Extract the (X, Y) coordinate from the center of the cell holding the provided text.  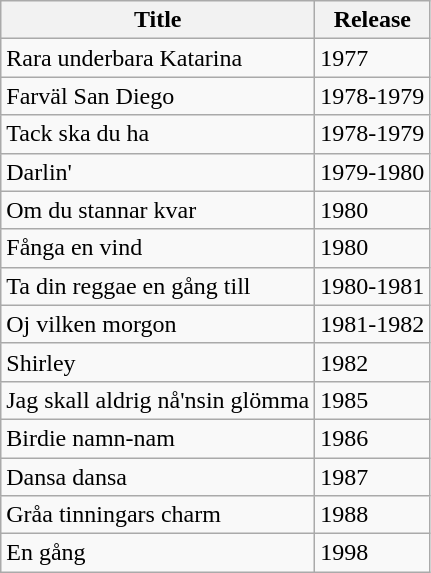
Dansa dansa (158, 477)
1987 (372, 477)
En gång (158, 553)
1980-1981 (372, 286)
Release (372, 20)
1981-1982 (372, 324)
Shirley (158, 362)
Farväl San Diego (158, 96)
Tack ska du ha (158, 134)
Jag skall aldrig nå'nsin glömma (158, 400)
1998 (372, 553)
Om du stannar kvar (158, 210)
Oj vilken morgon (158, 324)
Rara underbara Katarina (158, 58)
1979-1980 (372, 172)
Gråa tinningars charm (158, 515)
Darlin' (158, 172)
1985 (372, 400)
Ta din reggae en gång till (158, 286)
1977 (372, 58)
Title (158, 20)
1988 (372, 515)
Birdie namn-nam (158, 438)
1982 (372, 362)
1986 (372, 438)
Fånga en vind (158, 248)
